Output the (X, Y) coordinate of the center of the cell containing the given text.  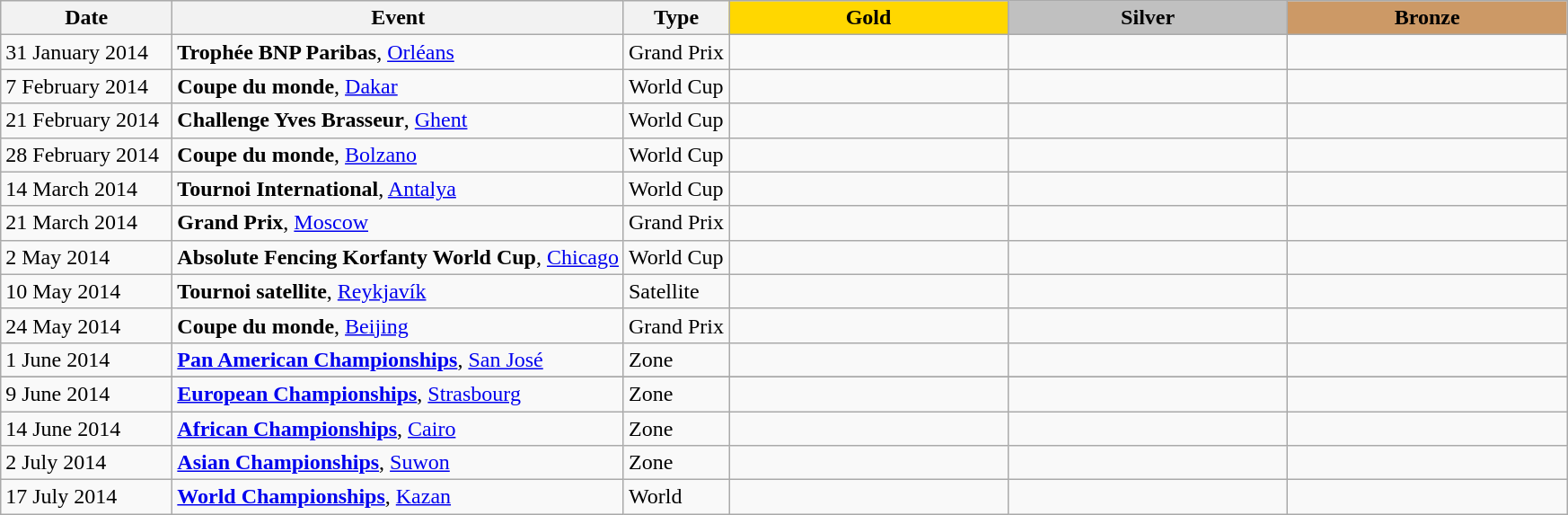
7 February 2014 (86, 86)
Grand Prix, Moscow (399, 223)
Silver (1148, 18)
European Championships, Strasbourg (399, 394)
1 June 2014 (86, 360)
Type (675, 18)
Tournoi satellite, Reykjavík (399, 291)
2 July 2014 (86, 463)
World (675, 497)
24 May 2014 (86, 325)
21 March 2014 (86, 223)
Satellite (675, 291)
17 July 2014 (86, 497)
Event (399, 18)
Gold (869, 18)
Asian Championships, Suwon (399, 463)
African Championships, Cairo (399, 429)
Date (86, 18)
14 June 2014 (86, 429)
21 February 2014 (86, 120)
Coupe du monde, Dakar (399, 86)
World Championships, Kazan (399, 497)
Absolute Fencing Korfanty World Cup, Chicago (399, 257)
Challenge Yves Brasseur, Ghent (399, 120)
14 March 2014 (86, 189)
31 January 2014 (86, 52)
28 February 2014 (86, 155)
Bronze (1428, 18)
Pan American Championships, San José (399, 360)
Coupe du monde, Beijing (399, 325)
Coupe du monde, Bolzano (399, 155)
2 May 2014 (86, 257)
Tournoi International, Antalya (399, 189)
9 June 2014 (86, 394)
Trophée BNP Paribas, Orléans (399, 52)
10 May 2014 (86, 291)
